Determine the (x, y) coordinate at the center of the cell enclosing the given text.  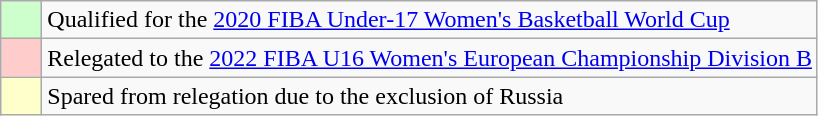
Spared from relegation due to the exclusion of Russia (430, 96)
Relegated to the 2022 FIBA U16 Women's European Championship Division B (430, 58)
Qualified for the 2020 FIBA Under-17 Women's Basketball World Cup (430, 20)
